Find where the given text appears and provide that cell's center as [x, y] coordinate. 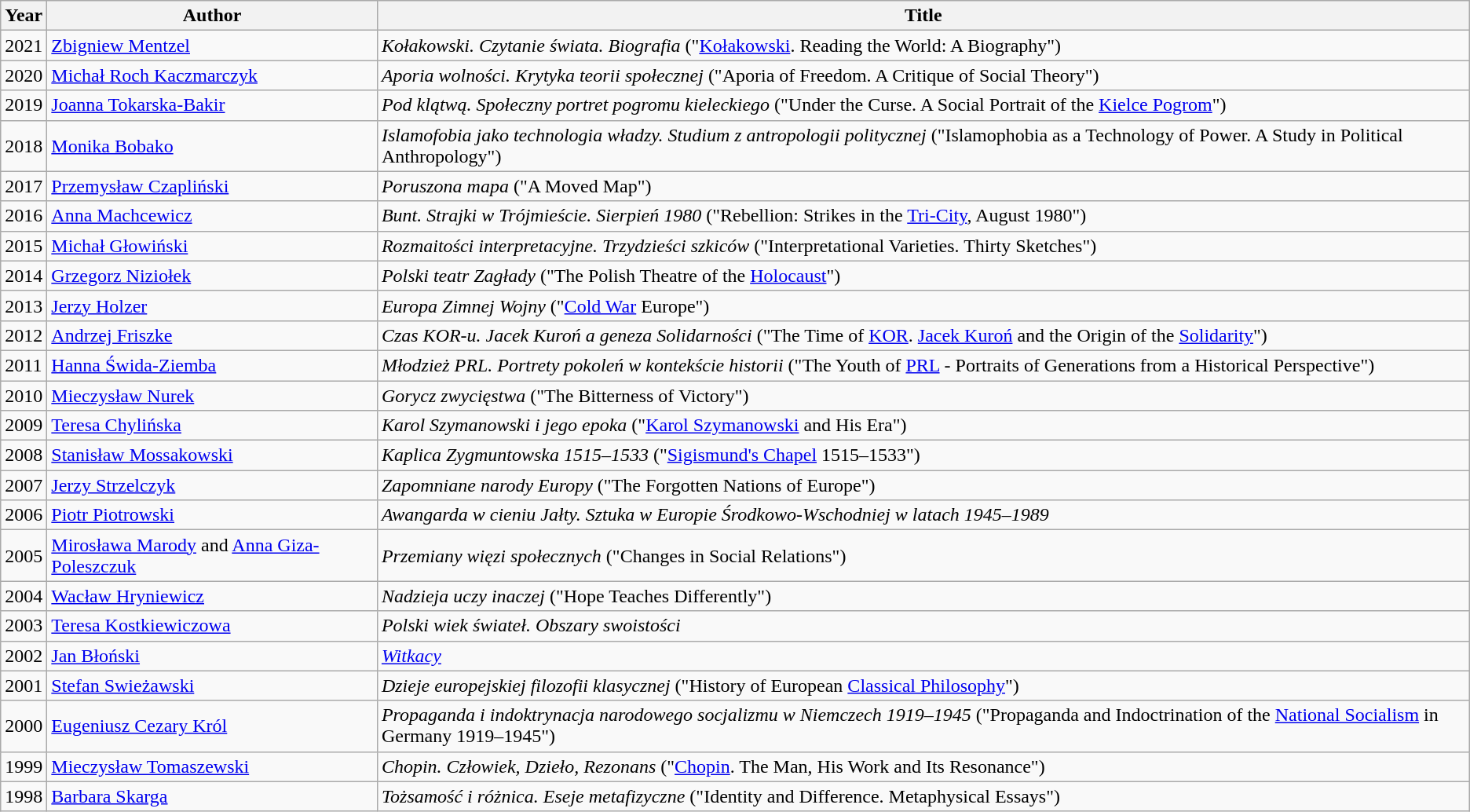
Poruszona mapa ("A Moved Map") [923, 186]
2012 [24, 335]
Mieczysław Tomaszewski [212, 766]
2006 [24, 515]
Polski teatr Zagłady ("The Polish Theatre of the Holocaust") [923, 276]
2007 [24, 485]
2020 [24, 75]
2016 [24, 216]
Author [212, 16]
Monika Bobako [212, 146]
Barbara Skarga [212, 796]
Anna Machcewicz [212, 216]
Aporia wolności. Krytyka teorii społecznej ("Aporia of Freedom. A Critique of Social Theory") [923, 75]
Jerzy Holzer [212, 305]
2008 [24, 455]
Title [923, 16]
Jan Błoński [212, 656]
Bunt. Strajki w Trójmieście. Sierpień 1980 ("Rebellion: Strikes in the Tri-City, August 1980") [923, 216]
2011 [24, 365]
2005 [24, 556]
Hanna Świda-Ziemba [212, 365]
2004 [24, 596]
2019 [24, 105]
2018 [24, 146]
Nadzieja uczy inaczej ("Hope Teaches Differently") [923, 596]
Jerzy Strzelczyk [212, 485]
Gorycz zwycięstwa ("The Bitterness of Victory") [923, 395]
2002 [24, 656]
Zapomniane narody Europy ("The Forgotten Nations of Europe") [923, 485]
1998 [24, 796]
Teresa Kostkiewiczowa [212, 626]
Polski wiek świateł. Obszary swoistości [923, 626]
Przemysław Czapliński [212, 186]
Pod klątwą. Społeczny portret pogromu kieleckiego ("Under the Curse. A Social Portrait of the Kielce Pogrom") [923, 105]
Dzieje europejskiej filozofii klasycznej ("History of European Classical Philosophy") [923, 686]
1999 [24, 766]
Wacław Hryniewicz [212, 596]
Stanisław Mossakowski [212, 455]
Witkacy [923, 656]
Year [24, 16]
Zbigniew Mentzel [212, 46]
Piotr Piotrowski [212, 515]
Rozmaitości interpretacyjne. Trzydzieści szkiców ("Interpretational Varieties. Thirty Sketches") [923, 246]
Chopin. Człowiek, Dzieło, Rezonans ("Chopin. The Man, His Work and Its Resonance") [923, 766]
Eugeniusz Cezary Król [212, 726]
Kaplica Zygmuntowska 1515–1533 ("Sigismund's Chapel 1515–1533") [923, 455]
Michał Roch Kaczmarczyk [212, 75]
2017 [24, 186]
Awangarda w cieniu Jałty. Sztuka w Europie Środkowo-Wschodniej w latach 1945–1989 [923, 515]
Mirosława Marody and Anna Giza-Poleszczuk [212, 556]
2014 [24, 276]
2021 [24, 46]
2015 [24, 246]
2003 [24, 626]
Grzegorz Niziołek [212, 276]
Tożsamość i różnica. Eseje metafizyczne ("Identity and Difference. Metaphysical Essays") [923, 796]
Czas KOR-u. Jacek Kuroń a geneza Solidarności ("The Time of KOR. Jacek Kuroń and the Origin of the Solidarity") [923, 335]
Andrzej Friszke [212, 335]
Karol Szymanowski i jego epoka ("Karol Szymanowski and His Era") [923, 426]
Mieczysław Nurek [212, 395]
2013 [24, 305]
Joanna Tokarska-Bakir [212, 105]
2000 [24, 726]
2009 [24, 426]
Michał Głowiński [212, 246]
2010 [24, 395]
2001 [24, 686]
Teresa Chylińska [212, 426]
Europa Zimnej Wojny ("Cold War Europe") [923, 305]
Przemiany więzi społecznych ("Changes in Social Relations") [923, 556]
Młodzież PRL. Portrety pokoleń w kontekście historii ("The Youth of PRL - Portraits of Generations from a Historical Perspective") [923, 365]
Islamofobia jako technologia władzy. Studium z antropologii politycznej ("Islamophobia as a Technology of Power. A Study in Political Anthropology") [923, 146]
Kołakowski. Czytanie świata. Biografia ("Kołakowski. Reading the World: A Biography") [923, 46]
Stefan Swieżawski [212, 686]
